Detect which cell encompasses the target text, then output its [X, Y] center coordinate. 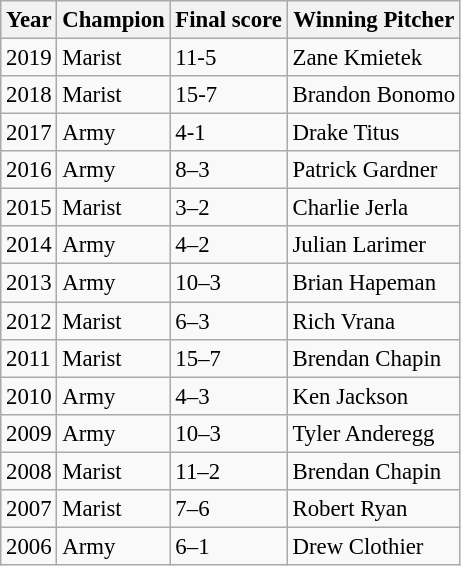
2011 [29, 358]
3–2 [228, 208]
2015 [29, 208]
2019 [29, 58]
4–2 [228, 245]
Winning Pitcher [374, 20]
Brandon Bonomo [374, 95]
Julian Larimer [374, 245]
7–6 [228, 509]
2017 [29, 133]
4-1 [228, 133]
15–7 [228, 358]
Drew Clothier [374, 546]
2006 [29, 546]
2013 [29, 283]
Final score [228, 20]
Rich Vrana [374, 321]
2018 [29, 95]
6–3 [228, 321]
Patrick Gardner [374, 170]
2009 [29, 433]
2014 [29, 245]
Robert Ryan [374, 509]
11-5 [228, 58]
Champion [114, 20]
2007 [29, 509]
2010 [29, 396]
6–1 [228, 546]
Charlie Jerla [374, 208]
2008 [29, 471]
Ken Jackson [374, 396]
Drake Titus [374, 133]
2012 [29, 321]
15-7 [228, 95]
4–3 [228, 396]
8–3 [228, 170]
11–2 [228, 471]
Tyler Anderegg [374, 433]
Year [29, 20]
Brian Hapeman [374, 283]
Zane Kmietek [374, 58]
2016 [29, 170]
